Extract the (X, Y) coordinate from the center of the cell holding the provided text.  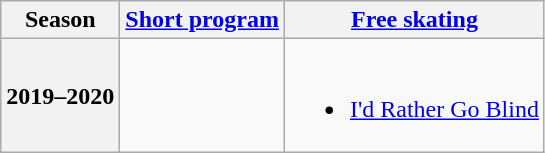
Season (60, 20)
Short program (202, 20)
2019–2020 (60, 96)
I'd Rather Go Blind (414, 96)
Free skating (414, 20)
